For the text-containing cell, return its midpoint in [X, Y] coordinate format. 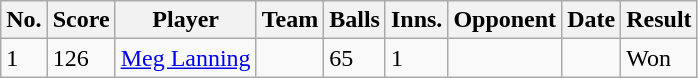
Won [659, 58]
Score [81, 20]
Team [290, 20]
Balls [355, 20]
Player [186, 20]
Inns. [416, 20]
Meg Lanning [186, 58]
Opponent [505, 20]
Date [592, 20]
No. [24, 20]
65 [355, 58]
Result [659, 20]
126 [81, 58]
